From the cell containing the given text, extract its center point as (X, Y) coordinate. 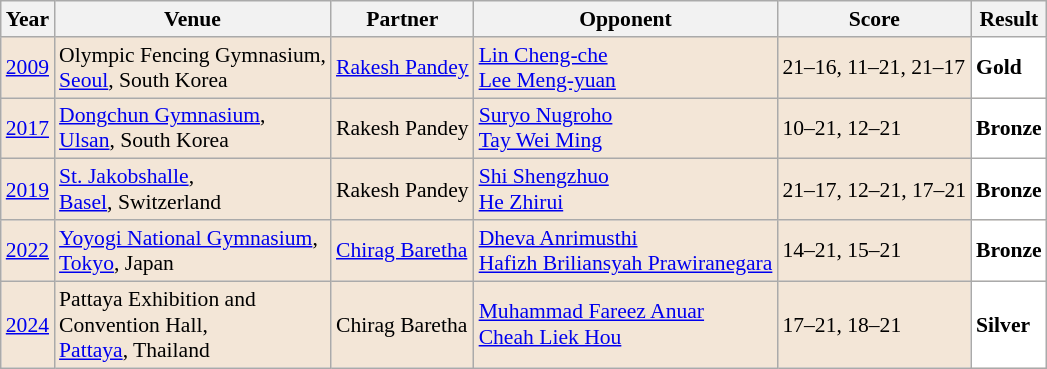
Result (1009, 19)
2022 (28, 250)
Lin Cheng-che Lee Meng-yuan (626, 68)
Partner (402, 19)
St. Jakobshalle,Basel, Switzerland (192, 190)
Yoyogi National Gymnasium,Tokyo, Japan (192, 250)
2017 (28, 128)
Pattaya Exhibition andConvention Hall,Pattaya, Thailand (192, 324)
Muhammad Fareez Anuar Cheah Liek Hou (626, 324)
14–21, 15–21 (874, 250)
Venue (192, 19)
2009 (28, 68)
Score (874, 19)
10–21, 12–21 (874, 128)
Suryo Nugroho Tay Wei Ming (626, 128)
Gold (1009, 68)
2019 (28, 190)
Shi Shengzhuo He Zhirui (626, 190)
Silver (1009, 324)
Year (28, 19)
21–17, 12–21, 17–21 (874, 190)
2024 (28, 324)
Dongchun Gymnasium,Ulsan, South Korea (192, 128)
Olympic Fencing Gymnasium,Seoul, South Korea (192, 68)
Dheva Anrimusthi Hafizh Briliansyah Prawiranegara (626, 250)
17–21, 18–21 (874, 324)
21–16, 11–21, 21–17 (874, 68)
Opponent (626, 19)
